Search for the cell housing the specified text and yield its [x, y] center coordinate. 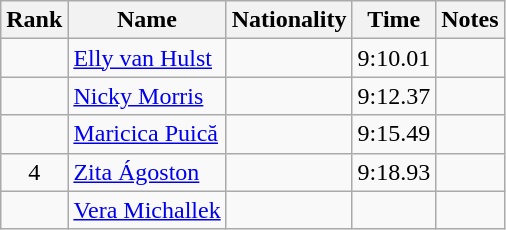
Zita Ágoston [147, 172]
Elly van Hulst [147, 58]
Vera Michallek [147, 210]
9:18.93 [394, 172]
9:15.49 [394, 134]
Maricica Puică [147, 134]
Nationality [289, 20]
4 [34, 172]
9:12.37 [394, 96]
9:10.01 [394, 58]
Notes [470, 20]
Name [147, 20]
Time [394, 20]
Rank [34, 20]
Nicky Morris [147, 96]
